For the text-containing cell, return its midpoint in (x, y) coordinate format. 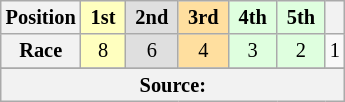
Position (41, 17)
1st (104, 17)
2 (301, 51)
3 (253, 51)
3rd (203, 17)
Race (41, 51)
Source: (173, 85)
2nd (152, 17)
4th (253, 17)
5th (301, 17)
4 (203, 51)
1 (335, 51)
8 (104, 51)
6 (152, 51)
